Capture the cell that displays the provided text and extract its [x, y] central coordinate. 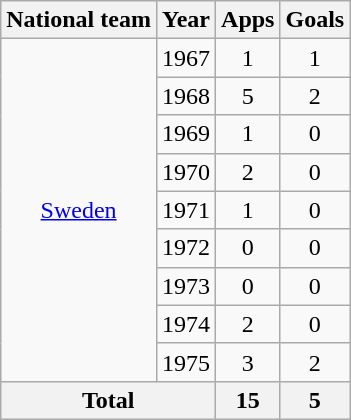
1972 [186, 248]
1969 [186, 134]
Sweden [79, 210]
1970 [186, 172]
1971 [186, 210]
1973 [186, 286]
Apps [248, 20]
1974 [186, 324]
1975 [186, 362]
Total [108, 400]
1967 [186, 58]
National team [79, 20]
15 [248, 400]
Goals [315, 20]
Year [186, 20]
3 [248, 362]
1968 [186, 96]
